Capture the cell that displays the provided text and extract its (X, Y) central coordinate. 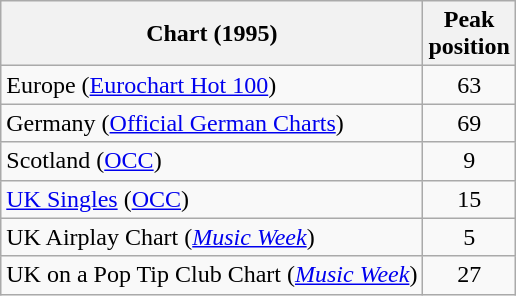
63 (469, 85)
Peakposition (469, 34)
UK Singles (OCC) (212, 199)
27 (469, 275)
Germany (Official German Charts) (212, 123)
UK on a Pop Tip Club Chart (Music Week) (212, 275)
69 (469, 123)
Chart (1995) (212, 34)
15 (469, 199)
9 (469, 161)
Scotland (OCC) (212, 161)
UK Airplay Chart (Music Week) (212, 237)
Europe (Eurochart Hot 100) (212, 85)
5 (469, 237)
